Extract the [x, y] coordinate from the center of the cell holding the provided text.  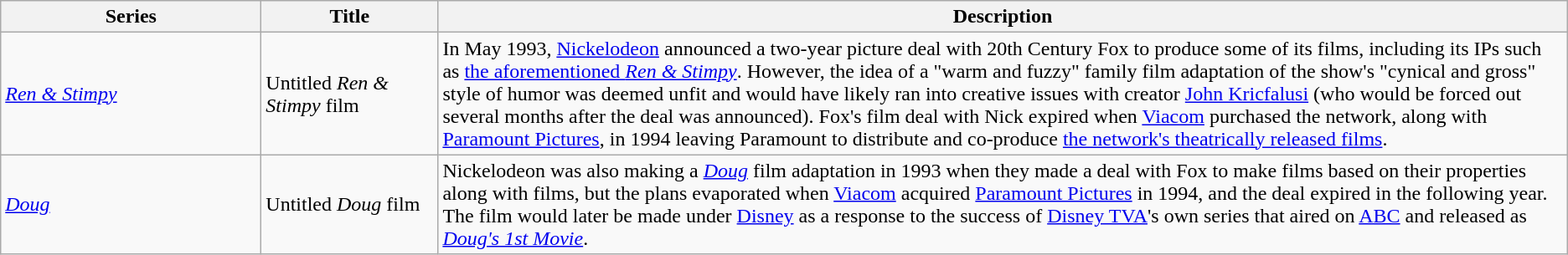
Untitled Ren & Stimpy film [350, 94]
Title [350, 17]
Series [131, 17]
Untitled Doug film [350, 204]
Ren & Stimpy [131, 94]
Doug [131, 204]
Description [1003, 17]
